Search for the cell housing the specified text and yield its (x, y) center coordinate. 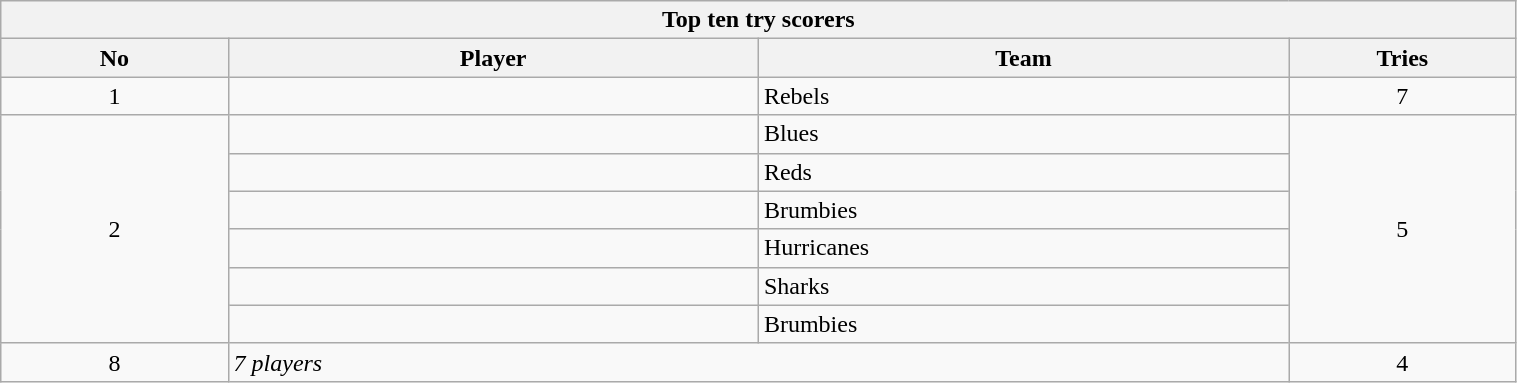
Team (1023, 58)
Player (493, 58)
Hurricanes (1023, 248)
2 (114, 229)
Blues (1023, 134)
7 players (758, 362)
Sharks (1023, 286)
4 (1402, 362)
1 (114, 96)
8 (114, 362)
Reds (1023, 172)
7 (1402, 96)
Tries (1402, 58)
Top ten try scorers (758, 20)
5 (1402, 229)
No (114, 58)
Rebels (1023, 96)
